Extract the [X, Y] coordinate from the center of the cell holding the provided text.  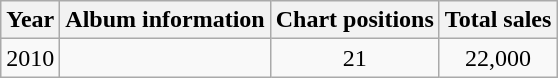
Album information [165, 20]
Chart positions [354, 20]
21 [354, 58]
22,000 [498, 58]
Total sales [498, 20]
Year [30, 20]
2010 [30, 58]
